Locate the cell with the specified text and output its (X, Y) center coordinate. 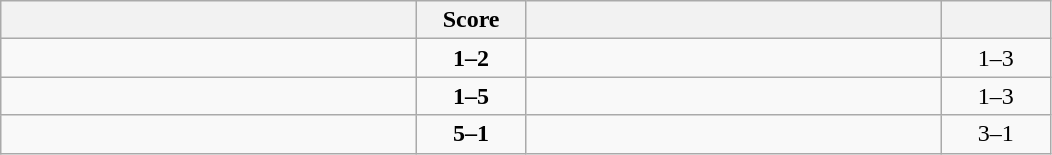
Score (472, 20)
1–5 (472, 96)
5–1 (472, 134)
1–2 (472, 58)
3–1 (996, 134)
